Find where the given text appears and provide that cell's center as [X, Y] coordinate. 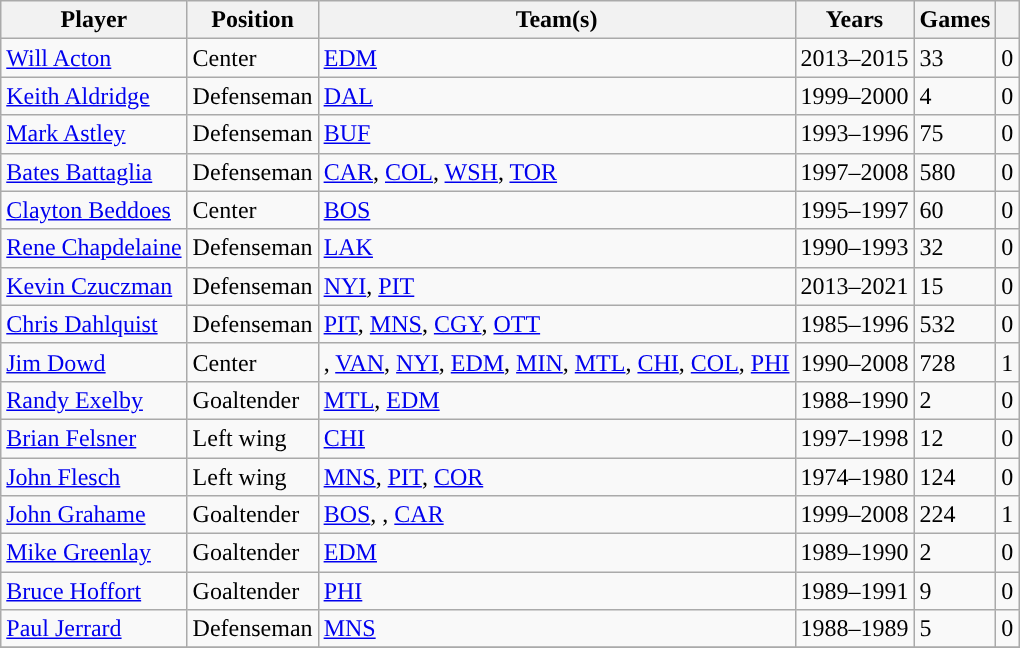
1990–2008 [854, 362]
1974–1980 [854, 477]
124 [955, 477]
CHI [556, 438]
1999–2008 [854, 515]
Randy Exelby [94, 400]
532 [955, 324]
John Flesch [94, 477]
Mark Astley [94, 134]
NYI, PIT [556, 286]
1989–1990 [854, 553]
12 [955, 438]
BUF [556, 134]
1997–1998 [854, 438]
Bruce Hoffort [94, 591]
, VAN, NYI, EDM, MIN, MTL, CHI, COL, PHI [556, 362]
1993–1996 [854, 134]
MNS, PIT, COR [556, 477]
Player [94, 20]
1988–1990 [854, 400]
Paul Jerrard [94, 629]
9 [955, 591]
PIT, MNS, CGY, OTT [556, 324]
Brian Felsner [94, 438]
BOS [556, 210]
Years [854, 20]
MTL, EDM [556, 400]
224 [955, 515]
Kevin Czuczman [94, 286]
Rene Chapdelaine [94, 248]
728 [955, 362]
4 [955, 96]
1989–1991 [854, 591]
PHI [556, 591]
580 [955, 172]
2013–2015 [854, 58]
60 [955, 210]
Will Acton [94, 58]
Position [252, 20]
LAK [556, 248]
DAL [556, 96]
1988–1989 [854, 629]
MNS [556, 629]
Games [955, 20]
Bates Battaglia [94, 172]
CAR, COL, WSH, TOR [556, 172]
Jim Dowd [94, 362]
32 [955, 248]
33 [955, 58]
1990–1993 [854, 248]
15 [955, 286]
1999–2000 [854, 96]
Chris Dahlquist [94, 324]
1997–2008 [854, 172]
John Grahame [94, 515]
2013–2021 [854, 286]
Team(s) [556, 20]
1995–1997 [854, 210]
Mike Greenlay [94, 553]
Keith Aldridge [94, 96]
1985–1996 [854, 324]
BOS, , CAR [556, 515]
5 [955, 629]
75 [955, 134]
Clayton Beddoes [94, 210]
